From the cell containing the given text, extract its center point as (X, Y) coordinate. 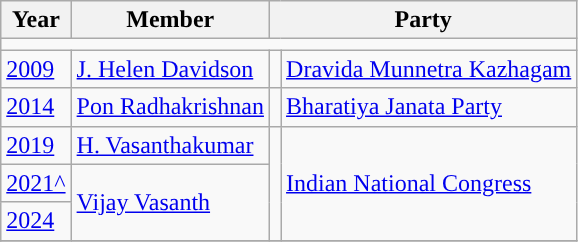
Bharatiya Janata Party (429, 107)
Pon Radhakrishnan (170, 107)
Indian National Congress (429, 183)
2021^ (36, 183)
J. Helen Davidson (170, 69)
Party (422, 20)
Dravida Munnetra Kazhagam (429, 69)
2014 (36, 107)
Year (36, 20)
Member (170, 20)
H. Vasanthakumar (170, 145)
2024 (36, 221)
Vijay Vasanth (170, 202)
2019 (36, 145)
2009 (36, 69)
